Scan for the cell matching the given text and deliver its (x, y) coordinate at center. 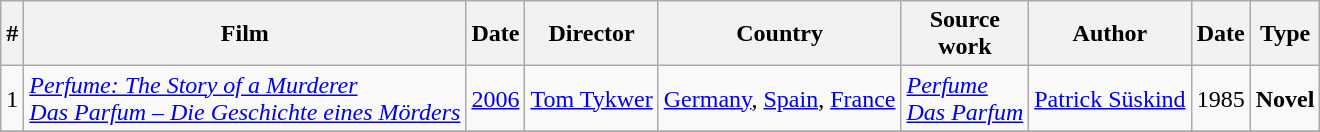
Novel (1285, 98)
Tom Tykwer (592, 98)
Patrick Süskind (1110, 98)
1 (12, 98)
Country (780, 34)
# (12, 34)
Director (592, 34)
Author (1110, 34)
Perfume: The Story of a MurdererDas Parfum – Die Geschichte eines Mörders (245, 98)
Sourcework (965, 34)
Type (1285, 34)
Germany, Spain, France (780, 98)
Perfume Das Parfum (965, 98)
1985 (1220, 98)
2006 (496, 98)
Film (245, 34)
